Identify which cell holds the provided text, then report its [X, Y] central coordinate. 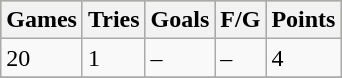
Games [42, 20]
1 [114, 58]
20 [42, 58]
Points [304, 20]
Tries [114, 20]
4 [304, 58]
Goals [180, 20]
F/G [240, 20]
